Provide the (X, Y) coordinate of the cell's center where the given text is located.  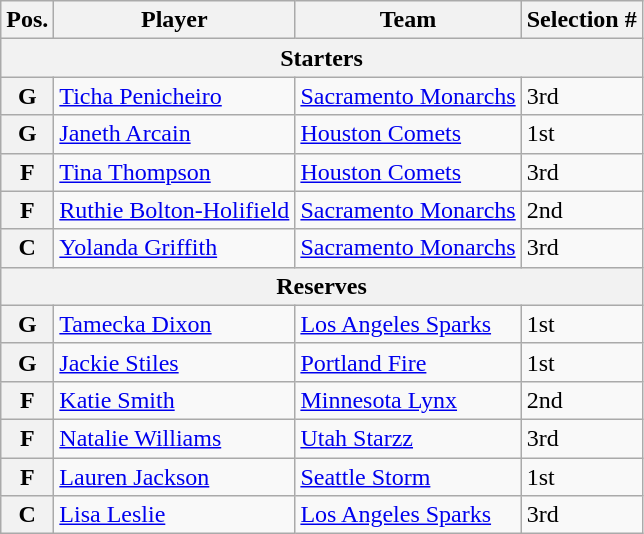
Lisa Leslie (174, 515)
Janeth Arcain (174, 134)
Lauren Jackson (174, 477)
Starters (322, 58)
Utah Starzz (408, 438)
Reserves (322, 286)
Ticha Penicheiro (174, 96)
Player (174, 20)
Seattle Storm (408, 477)
Team (408, 20)
Tina Thompson (174, 172)
Natalie Williams (174, 438)
Katie Smith (174, 400)
Minnesota Lynx (408, 400)
Tamecka Dixon (174, 324)
Jackie Stiles (174, 362)
Selection # (582, 20)
Yolanda Griffith (174, 248)
Portland Fire (408, 362)
Ruthie Bolton-Holifield (174, 210)
Pos. (28, 20)
